Determine the [X, Y] coordinate at the center of the cell enclosing the given text.  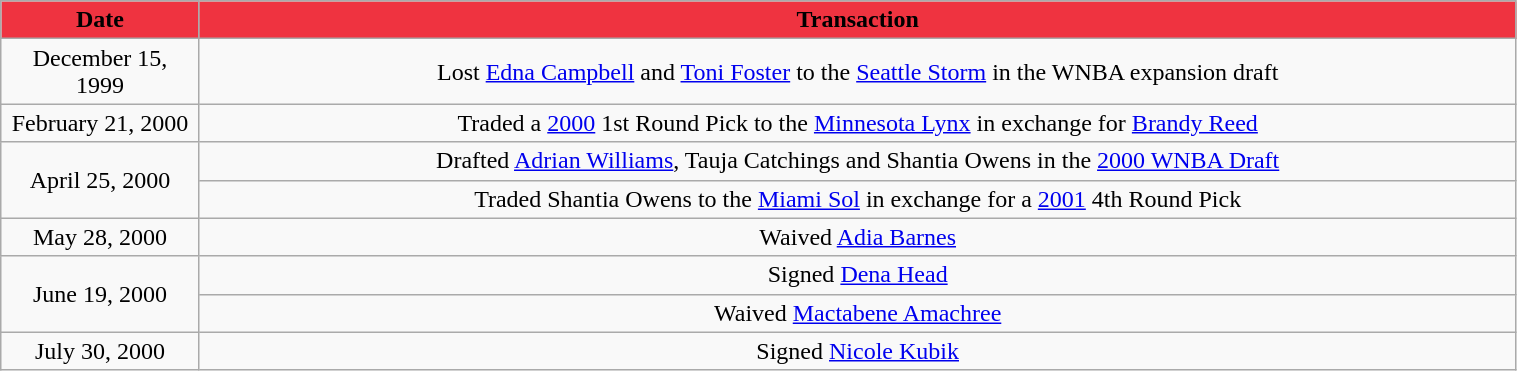
Drafted Adrian Williams, Tauja Catchings and Shantia Owens in the 2000 WNBA Draft [858, 161]
Transaction [858, 20]
December 15, 1999 [100, 72]
Signed Nicole Kubik [858, 351]
Waived Adia Barnes [858, 237]
Traded a 2000 1st Round Pick to the Minnesota Lynx in exchange for Brandy Reed [858, 123]
Date [100, 20]
May 28, 2000 [100, 237]
Lost Edna Campbell and Toni Foster to the Seattle Storm in the WNBA expansion draft [858, 72]
Signed Dena Head [858, 275]
July 30, 2000 [100, 351]
Traded Shantia Owens to the Miami Sol in exchange for a 2001 4th Round Pick [858, 199]
February 21, 2000 [100, 123]
Waived Mactabene Amachree [858, 313]
April 25, 2000 [100, 180]
June 19, 2000 [100, 294]
